Extract the [x, y] coordinate from the center of the cell holding the provided text.  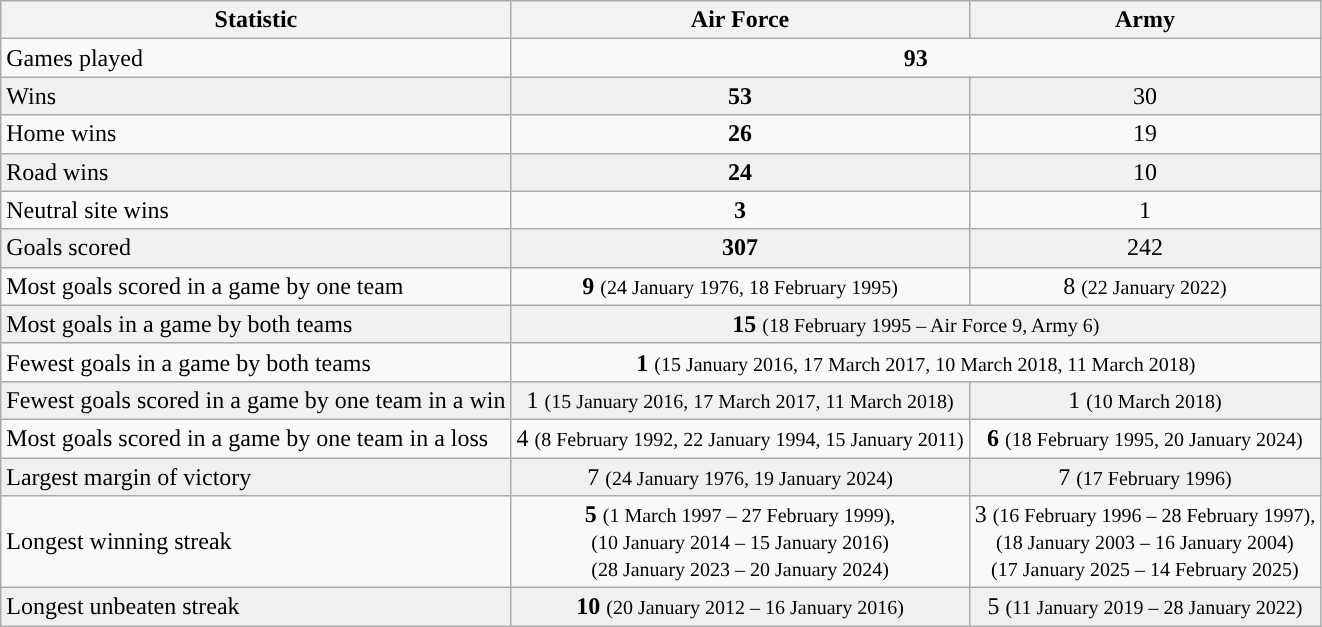
8 (22 January 2022) [1145, 286]
Fewest goals scored in a game by one team in a win [256, 400]
5 (1 March 1997 – 27 February 1999),(10 January 2014 – 15 January 2016)(28 January 2023 – 20 January 2024) [740, 542]
307 [740, 248]
Home wins [256, 134]
Wins [256, 96]
Army [1145, 20]
5 (11 January 2019 – 28 January 2022) [1145, 607]
7 (24 January 1976, 19 January 2024) [740, 477]
Largest margin of victory [256, 477]
Most goals in a game by both teams [256, 324]
Fewest goals in a game by both teams [256, 362]
9 (24 January 1976, 18 February 1995) [740, 286]
10 (20 January 2012 – 16 January 2016) [740, 607]
Games played [256, 58]
19 [1145, 134]
24 [740, 172]
7 (17 February 1996) [1145, 477]
3 [740, 210]
Road wins [256, 172]
Most goals scored in a game by one team in a loss [256, 438]
Neutral site wins [256, 210]
Goals scored [256, 248]
1 [1145, 210]
26 [740, 134]
1 (15 January 2016, 17 March 2017, 11 March 2018) [740, 400]
1 (15 January 2016, 17 March 2017, 10 March 2018, 11 March 2018) [916, 362]
6 (18 February 1995, 20 January 2024) [1145, 438]
3 (16 February 1996 – 28 February 1997),(18 January 2003 – 16 January 2004)(17 January 2025 – 14 February 2025) [1145, 542]
93 [916, 58]
Most goals scored in a game by one team [256, 286]
1 (10 March 2018) [1145, 400]
Statistic [256, 20]
53 [740, 96]
242 [1145, 248]
15 (18 February 1995 – Air Force 9, Army 6) [916, 324]
4 (8 February 1992, 22 January 1994, 15 January 2011) [740, 438]
Longest winning streak [256, 542]
30 [1145, 96]
Air Force [740, 20]
Longest unbeaten streak [256, 607]
10 [1145, 172]
